Locate the cell with the specified text and output its [X, Y] center coordinate. 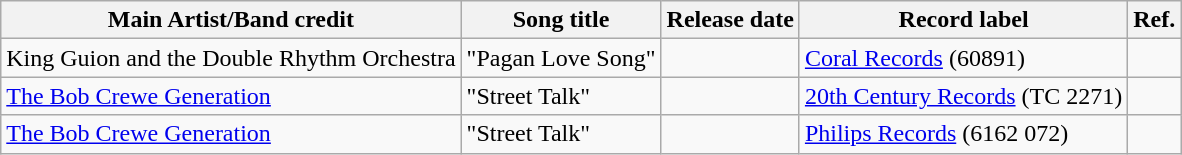
King Guion and the Double Rhythm Orchestra [231, 58]
20th Century Records (TC 2271) [963, 96]
Coral Records (60891) [963, 58]
Record label [963, 20]
"Pagan Love Song" [561, 58]
Ref. [1154, 20]
Philips Records (6162 072) [963, 134]
Main Artist/Band credit [231, 20]
Song title [561, 20]
Release date [730, 20]
